Identify which cell holds the provided text, then report its (X, Y) central coordinate. 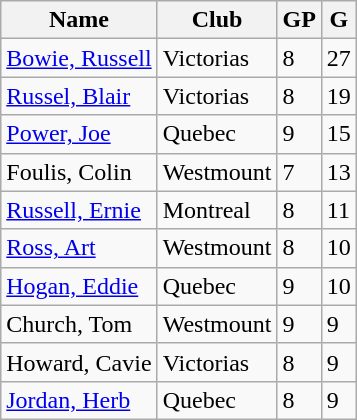
Hogan, Eddie (79, 286)
Name (79, 20)
GP (299, 20)
Foulis, Colin (79, 172)
Church, Tom (79, 324)
19 (338, 96)
Ross, Art (79, 248)
Montreal (217, 210)
11 (338, 210)
Club (217, 20)
G (338, 20)
Russel, Blair (79, 96)
13 (338, 172)
Bowie, Russell (79, 58)
15 (338, 134)
Russell, Ernie (79, 210)
Jordan, Herb (79, 400)
Power, Joe (79, 134)
27 (338, 58)
Howard, Cavie (79, 362)
7 (299, 172)
